For the text-containing cell, return its midpoint in [x, y] coordinate format. 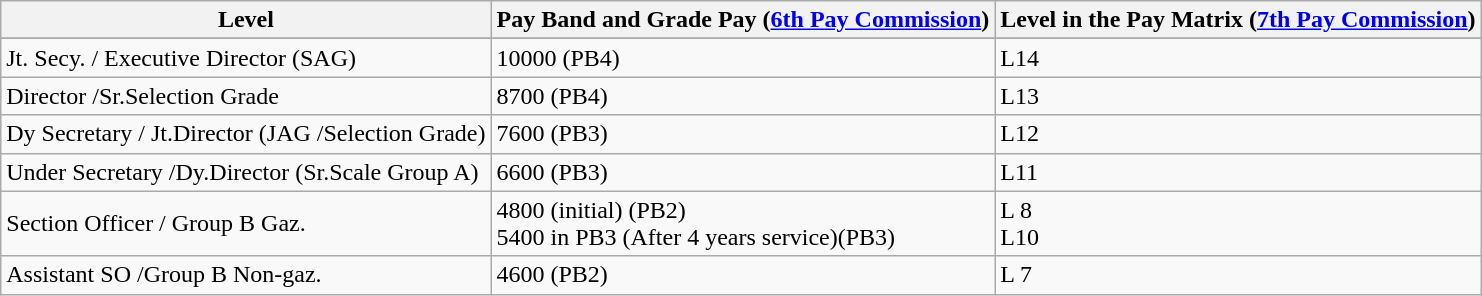
10000 (PB4) [743, 58]
L11 [1238, 172]
L 7 [1238, 275]
Level [246, 20]
L13 [1238, 96]
Dy Secretary / Jt.Director (JAG /Selection Grade) [246, 134]
Under Secretary /Dy.Director (Sr.Scale Group A) [246, 172]
7600 (PB3) [743, 134]
L12 [1238, 134]
L 8L10 [1238, 224]
Jt. Secy. / Executive Director (SAG) [246, 58]
L14 [1238, 58]
Pay Band and Grade Pay (6th Pay Commission) [743, 20]
4600 (PB2) [743, 275]
Director /Sr.Selection Grade [246, 96]
4800 (initial) (PB2)5400 in PB3 (After 4 years service)(PB3) [743, 224]
Assistant SO /Group B Non-gaz. [246, 275]
Section Officer / Group B Gaz. [246, 224]
8700 (PB4) [743, 96]
6600 (PB3) [743, 172]
Level in the Pay Matrix (7th Pay Commission) [1238, 20]
